From the cell containing the given text, extract its center point as (x, y) coordinate. 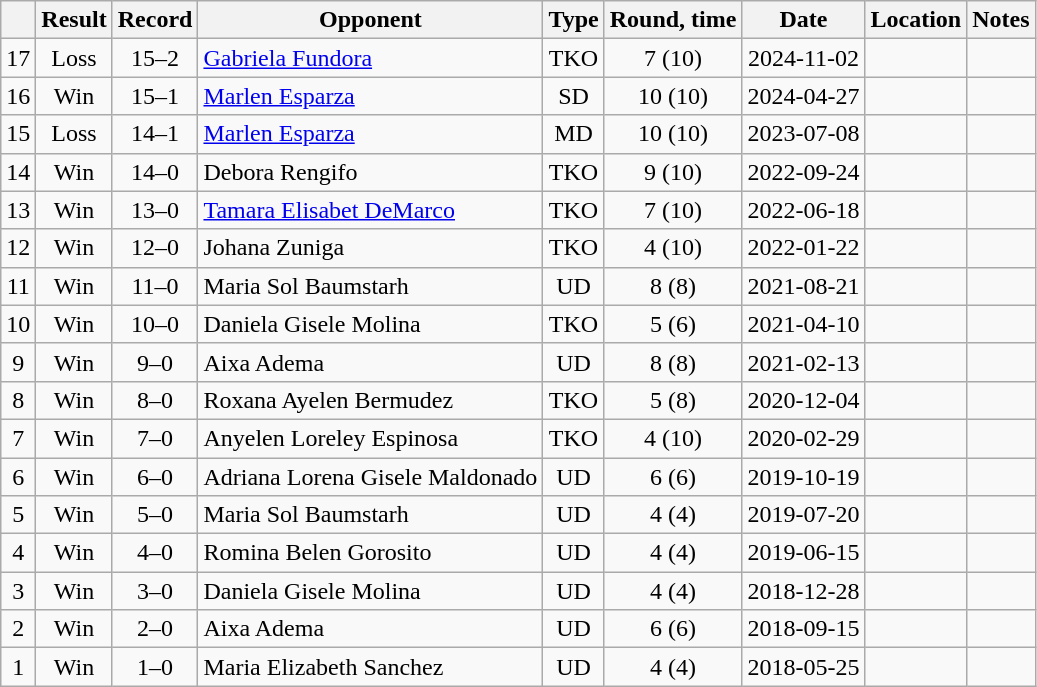
Type (574, 20)
2021-04-10 (804, 324)
1 (18, 667)
Gabriela Fundora (370, 58)
6–0 (155, 477)
4 (18, 553)
12–0 (155, 248)
Debora Rengifo (370, 172)
1–0 (155, 667)
Round, time (673, 20)
7 (18, 438)
2021-02-13 (804, 362)
13–0 (155, 210)
15–2 (155, 58)
17 (18, 58)
Romina Belen Gorosito (370, 553)
Tamara Elisabet DeMarco (370, 210)
13 (18, 210)
Anyelen Loreley Espinosa (370, 438)
2022-09-24 (804, 172)
Johana Zuniga (370, 248)
2018-05-25 (804, 667)
9 (18, 362)
11 (18, 286)
2022-01-22 (804, 248)
Maria Elizabeth Sanchez (370, 667)
Adriana Lorena Gisele Maldonado (370, 477)
2024-11-02 (804, 58)
7–0 (155, 438)
2019-10-19 (804, 477)
2018-09-15 (804, 629)
Record (155, 20)
8–0 (155, 400)
2023-07-08 (804, 134)
4–0 (155, 553)
8 (18, 400)
Roxana Ayelen Bermudez (370, 400)
2022-06-18 (804, 210)
2 (18, 629)
15–1 (155, 96)
Notes (1001, 20)
9 (10) (673, 172)
2020-02-29 (804, 438)
5 (18, 515)
Result (74, 20)
10 (18, 324)
Date (804, 20)
5 (6) (673, 324)
Opponent (370, 20)
5 (8) (673, 400)
11–0 (155, 286)
2–0 (155, 629)
12 (18, 248)
15 (18, 134)
2020-12-04 (804, 400)
3 (18, 591)
MD (574, 134)
2021-08-21 (804, 286)
2019-06-15 (804, 553)
2018-12-28 (804, 591)
10–0 (155, 324)
14–1 (155, 134)
Location (916, 20)
14–0 (155, 172)
6 (18, 477)
14 (18, 172)
16 (18, 96)
5–0 (155, 515)
2019-07-20 (804, 515)
3–0 (155, 591)
9–0 (155, 362)
2024-04-27 (804, 96)
SD (574, 96)
